Detect which cell encompasses the target text, then output its [X, Y] center coordinate. 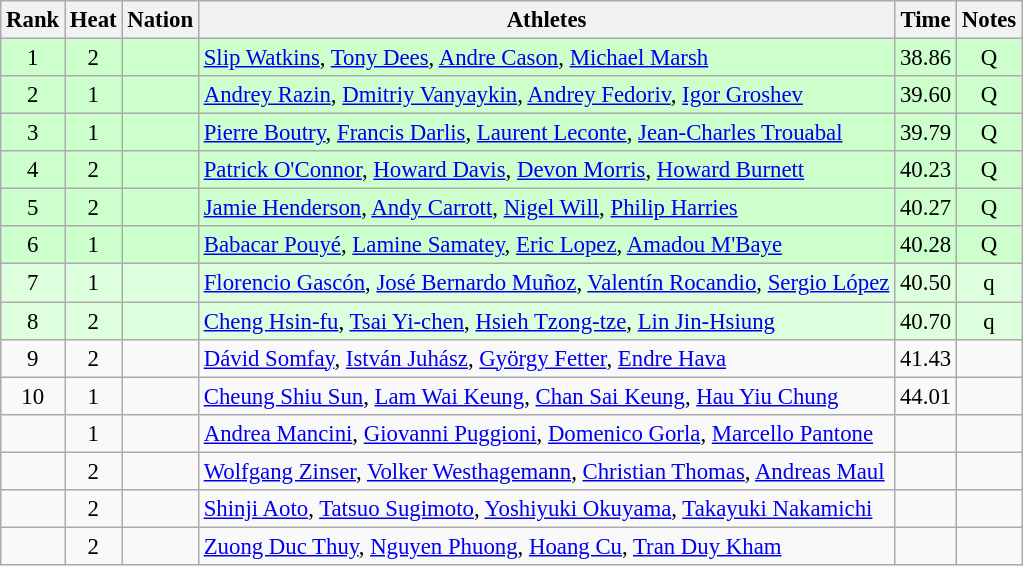
41.43 [926, 358]
Florencio Gascón, José Bernardo Muñoz, Valentín Rocandio, Sergio López [546, 283]
Wolfgang Zinser, Volker Westhagemann, Christian Thomas, Andreas Maul [546, 471]
40.23 [926, 170]
Notes [990, 20]
Shinji Aoto, Tatsuo Sugimoto, Yoshiyuki Okuyama, Takayuki Nakamichi [546, 509]
40.50 [926, 283]
Jamie Henderson, Andy Carrott, Nigel Will, Philip Harries [546, 208]
Babacar Pouyé, Lamine Samatey, Eric Lopez, Amadou M'Baye [546, 245]
39.79 [926, 133]
Cheung Shiu Sun, Lam Wai Keung, Chan Sai Keung, Hau Yiu Chung [546, 396]
39.60 [926, 95]
Nation [160, 20]
9 [33, 358]
10 [33, 396]
Time [926, 20]
40.27 [926, 208]
Rank [33, 20]
Andrea Mancini, Giovanni Puggioni, Domenico Gorla, Marcello Pantone [546, 433]
7 [33, 283]
Heat [94, 20]
Zuong Duc Thuy, Nguyen Phuong, Hoang Cu, Tran Duy Kham [546, 546]
5 [33, 208]
6 [33, 245]
Athletes [546, 20]
3 [33, 133]
8 [33, 321]
40.70 [926, 321]
38.86 [926, 58]
4 [33, 170]
44.01 [926, 396]
Cheng Hsin-fu, Tsai Yi-chen, Hsieh Tzong-tze, Lin Jin-Hsiung [546, 321]
40.28 [926, 245]
Slip Watkins, Tony Dees, Andre Cason, Michael Marsh [546, 58]
Pierre Boutry, Francis Darlis, Laurent Leconte, Jean-Charles Trouabal [546, 133]
Patrick O'Connor, Howard Davis, Devon Morris, Howard Burnett [546, 170]
Dávid Somfay, István Juhász, György Fetter, Endre Hava [546, 358]
Andrey Razin, Dmitriy Vanyaykin, Andrey Fedoriv, Igor Groshev [546, 95]
